Scan for the cell matching the given text and deliver its [X, Y] coordinate at center. 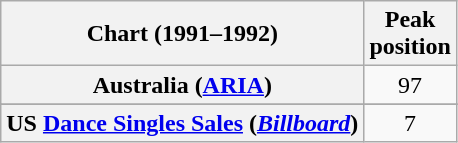
US Dance Singles Sales (Billboard) [182, 123]
Chart (1991–1992) [182, 34]
7 [410, 123]
Australia (ARIA) [182, 85]
97 [410, 85]
Peakposition [410, 34]
